From the cell containing the given text, extract its center point as [X, Y] coordinate. 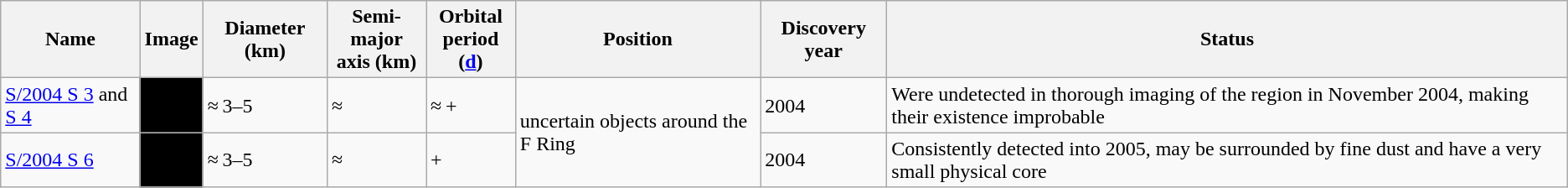
Semi-majoraxis (km) [377, 39]
≈ + [471, 106]
Were undetected in thorough imaging of the region in November 2004, making their existence improbable [1227, 106]
Status [1227, 39]
Orbitalperiod (d) [471, 39]
S/2004 S 6 [70, 159]
Diameter (km) [265, 39]
Consistently detected into 2005, may be surrounded by fine dust and have a very small physical core [1227, 159]
Discovery year [824, 39]
Name [70, 39]
Position [637, 39]
S/2004 S 3 and S 4 [70, 106]
Image [171, 39]
uncertain objects around the F Ring [637, 133]
+ [471, 159]
